Return [X, Y] of the center of cell containing provided text 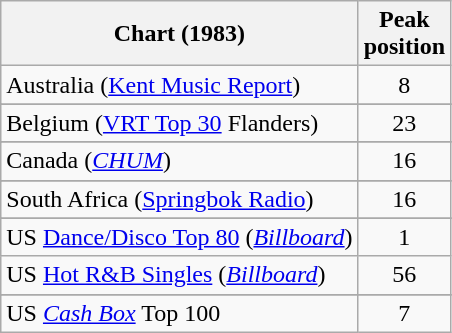
US Dance/Disco Top 80 (Billboard) [180, 237]
7 [404, 313]
South Africa (Springbok Radio) [180, 199]
1 [404, 237]
56 [404, 275]
Peakposition [404, 34]
23 [404, 123]
US Cash Box Top 100 [180, 313]
8 [404, 85]
Belgium (VRT Top 30 Flanders) [180, 123]
Australia (Kent Music Report) [180, 85]
Canada (CHUM) [180, 161]
Chart (1983) [180, 34]
US Hot R&B Singles (Billboard) [180, 275]
